Extract the (x, y) coordinate from the center of the cell holding the provided text.  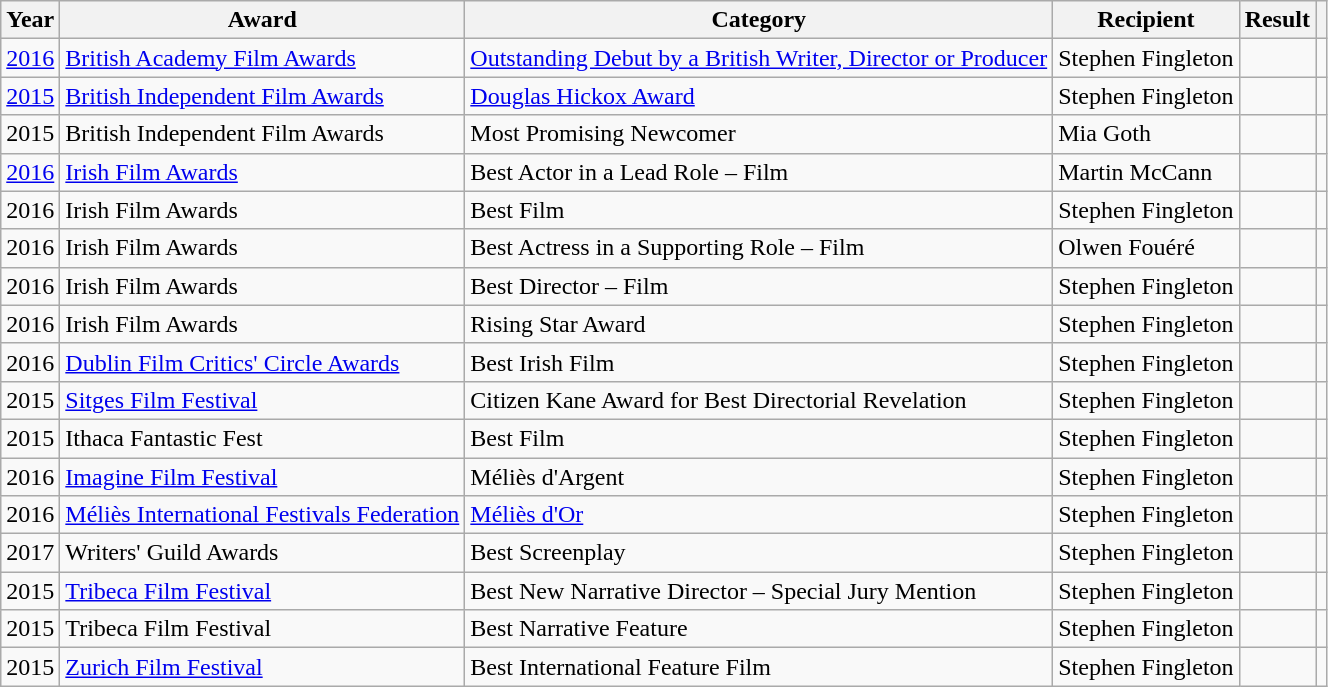
Result (1277, 20)
Méliès d'Or (759, 515)
Dublin Film Critics' Circle Awards (262, 362)
British Academy Film Awards (262, 58)
Best New Narrative Director – Special Jury Mention (759, 591)
Ithaca Fantastic Fest (262, 438)
Category (759, 20)
Mia Goth (1146, 134)
Best Narrative Feature (759, 629)
Best Director – Film (759, 286)
2017 (30, 553)
Rising Star Award (759, 324)
Best International Feature Film (759, 667)
Méliès d'Argent (759, 477)
Most Promising Newcomer (759, 134)
Award (262, 20)
Year (30, 20)
Outstanding Debut by a British Writer, Director or Producer (759, 58)
Best Screenplay (759, 553)
Méliès International Festivals Federation (262, 515)
Writers' Guild Awards (262, 553)
Sitges Film Festival (262, 400)
Martin McCann (1146, 172)
Best Actor in a Lead Role – Film (759, 172)
Douglas Hickox Award (759, 96)
Recipient (1146, 20)
Citizen Kane Award for Best Directorial Revelation (759, 400)
Best Irish Film (759, 362)
Imagine Film Festival (262, 477)
Olwen Fouéré (1146, 248)
Zurich Film Festival (262, 667)
Best Actress in a Supporting Role – Film (759, 248)
